Capture the cell that displays the provided text and extract its [x, y] central coordinate. 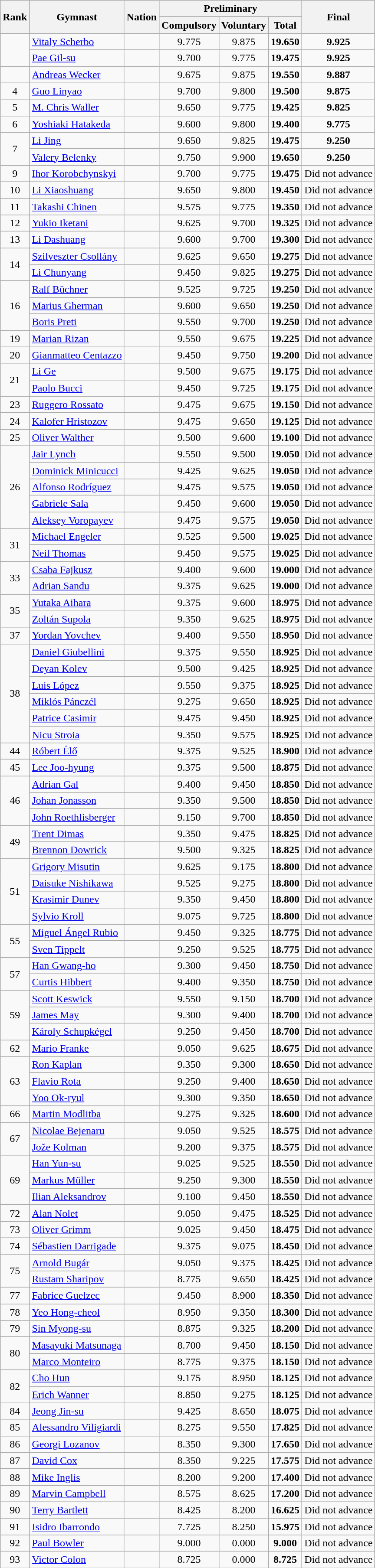
Róbert Élő [77, 751]
90 [15, 1510]
17.400 [286, 1477]
Isidro Ibarrondo [77, 1526]
19.400 [286, 124]
8.250 [243, 1526]
25 [15, 437]
92 [15, 1543]
18.350 [286, 1296]
Miguel Ángel Rubio [77, 932]
Mike Inglis [77, 1477]
38 [15, 693]
Li Xiaoshuang [77, 190]
63 [15, 1081]
18.450 [286, 1246]
8.850 [189, 1395]
Yutaka Aihara [77, 603]
18.300 [286, 1312]
18.900 [286, 751]
Flavio Rota [77, 1081]
Jeong Jin-su [77, 1411]
Ihor Korobchynskyi [77, 173]
19.325 [286, 223]
Marius Gherman [77, 306]
Csaba Fajkusz [77, 570]
33 [15, 578]
5 [15, 108]
49 [15, 842]
12 [15, 223]
8.900 [243, 1296]
John Roethlisberger [77, 817]
26 [15, 487]
19.500 [286, 91]
M. Chris Waller [77, 108]
Valery Belenky [77, 157]
Yoshiaki Hatakeda [77, 124]
Alfonso Rodríguez [77, 487]
51 [15, 891]
Gabriele Sala [77, 504]
37 [15, 636]
Rustam Sharipov [77, 1279]
17.650 [286, 1444]
91 [15, 1526]
77 [15, 1296]
Takashi Chinen [77, 207]
Daisuke Nishikawa [77, 883]
Rank [15, 17]
Kalofer Hristozov [77, 421]
Oliver Grimm [77, 1229]
72 [15, 1213]
20 [15, 355]
Sébastien Darrigade [77, 1246]
19.225 [286, 339]
Daniel Giubellini [77, 652]
16 [15, 306]
19.100 [286, 437]
18.200 [286, 1329]
Fabrice Guelzec [77, 1296]
9.100 [189, 1196]
86 [15, 1444]
Marco Monteiro [77, 1362]
7.725 [189, 1526]
93 [15, 1560]
Paul Bowler [77, 1543]
19.550 [286, 75]
19.300 [286, 240]
23 [15, 404]
73 [15, 1229]
17.200 [286, 1493]
Masayuki Matsunaga [77, 1345]
74 [15, 1246]
Grigory Misutin [77, 867]
17.825 [286, 1428]
Marvin Campbell [77, 1493]
Károly Schupkégel [77, 1032]
8.650 [243, 1411]
Lee Joo-hyung [77, 768]
Li Jing [77, 140]
Sven Tippelt [77, 949]
Sylvio Kroll [77, 916]
Final [339, 17]
85 [15, 1428]
Li Dashuang [77, 240]
87 [15, 1460]
18.875 [286, 768]
Guo Linyao [77, 91]
4 [15, 91]
6 [15, 124]
David Cox [77, 1460]
88 [15, 1477]
9.887 [339, 75]
Terry Bartlett [77, 1510]
69 [15, 1180]
Scott Keswick [77, 998]
Yukio Iketani [77, 223]
79 [15, 1329]
Trent Dimas [77, 834]
8.625 [243, 1493]
44 [15, 751]
19.450 [286, 190]
46 [15, 801]
Andreas Wecker [77, 75]
Martin Modlitba [77, 1114]
19.150 [286, 404]
18.525 [286, 1213]
Adrian Sandu [77, 586]
Paolo Bucci [77, 388]
Mario Franke [77, 1048]
15.975 [286, 1526]
Li Chunyang [77, 273]
35 [15, 611]
James May [77, 1015]
8.275 [189, 1428]
Dominick Minicucci [77, 470]
19 [15, 339]
Ilian Aleksandrov [77, 1196]
19.350 [286, 207]
Compulsory [189, 25]
18.075 [286, 1411]
75 [15, 1271]
84 [15, 1411]
Szilveszter Csollány [77, 256]
Nicu Stroia [77, 735]
Miklós Pánczél [77, 701]
11 [15, 207]
Han Gwang-ho [77, 965]
Michael Engeler [77, 537]
Neil Thomas [77, 553]
8.425 [189, 1510]
Pae Gil-su [77, 58]
Adrian Gal [77, 784]
45 [15, 768]
59 [15, 1015]
Arnold Bugár [77, 1263]
Han Yun-su [77, 1164]
62 [15, 1048]
55 [15, 941]
Curtis Hibbert [77, 982]
Gianmatteo Centazzo [77, 355]
Luis López [77, 685]
78 [15, 1312]
Jože Kolman [77, 1147]
13 [15, 240]
89 [15, 1493]
Yoo Ok-ryul [77, 1098]
Yordan Yovchev [77, 636]
Marian Rizan [77, 339]
Oliver Walther [77, 437]
16.625 [286, 1510]
19.125 [286, 421]
9.225 [243, 1460]
10 [15, 190]
Cho Hun [77, 1378]
57 [15, 974]
Gymnast [77, 17]
66 [15, 1114]
Nicolae Bejenaru [77, 1131]
18.675 [286, 1048]
67 [15, 1139]
19.200 [286, 355]
80 [15, 1353]
18.950 [286, 636]
Johan Jonasson [77, 801]
Nation [141, 17]
Voluntary [243, 25]
14 [15, 264]
18.600 [286, 1114]
Sin Myong-su [77, 1329]
24 [15, 421]
Yeo Hong-cheol [77, 1312]
19.425 [286, 108]
Alessandro Viligiardi [77, 1428]
Jair Lynch [77, 454]
Krasimir Dunev [77, 900]
Deyan Kolev [77, 668]
Patrice Casimir [77, 718]
82 [15, 1386]
Aleksey Voropayev [77, 520]
18.475 [286, 1229]
31 [15, 545]
Victor Colon [77, 1560]
Zoltán Supola [77, 619]
17.575 [286, 1460]
7 [15, 149]
Li Ge [77, 372]
Ron Kaplan [77, 1065]
Total [286, 25]
Preliminary [231, 9]
8.575 [189, 1493]
Vitaly Scherbo [77, 42]
Boris Preti [77, 322]
9.900 [243, 157]
21 [15, 380]
Erich Wanner [77, 1395]
8.700 [189, 1345]
Markus Müller [77, 1180]
9 [15, 173]
8.875 [189, 1329]
Georgi Lozanov [77, 1444]
Brennon Dowrick [77, 850]
Ralf Büchner [77, 289]
Alan Nolet [77, 1213]
Ruggero Rossato [77, 404]
